From the cell containing the given text, extract its center point as [x, y] coordinate. 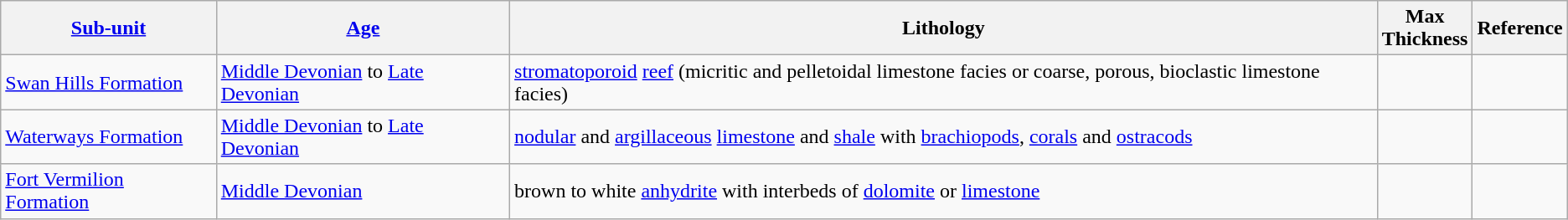
Middle Devonian [363, 191]
Waterways Formation [109, 137]
nodular and argillaceous limestone and shale with brachiopods, corals and ostracods [944, 137]
Sub-unit [109, 28]
stromatoporoid reef (micritic and pelletoidal limestone facies or coarse, porous, bioclastic limestone facies) [944, 82]
Age [363, 28]
brown to white anhydrite with interbeds of dolomite or limestone [944, 191]
Lithology [944, 28]
Swan Hills Formation [109, 82]
Reference [1519, 28]
Fort Vermilion Formation [109, 191]
MaxThickness [1425, 28]
